Provide the [x, y] coordinate of the cell's center where the given text is located.  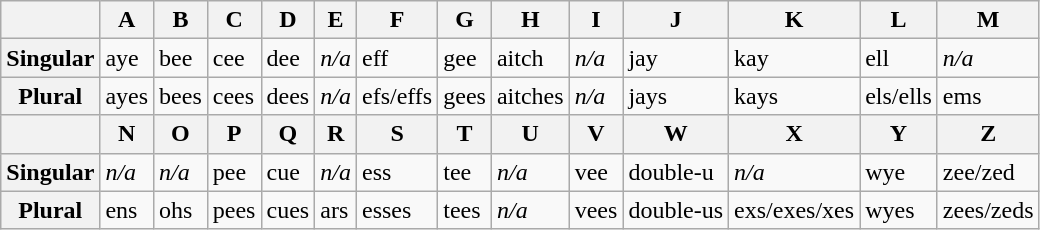
L [899, 20]
zees/zeds [988, 210]
Y [899, 134]
ems [988, 96]
cees [234, 96]
ohs [181, 210]
R [336, 134]
G [465, 20]
jays [676, 96]
aitches [530, 96]
ayes [127, 96]
F [396, 20]
D [288, 20]
dee [288, 58]
C [234, 20]
wye [899, 172]
O [181, 134]
W [676, 134]
aye [127, 58]
T [465, 134]
J [676, 20]
cue [288, 172]
H [530, 20]
ess [396, 172]
Q [288, 134]
B [181, 20]
K [794, 20]
pees [234, 210]
bee [181, 58]
kays [794, 96]
els/ells [899, 96]
vee [596, 172]
efs/effs [396, 96]
dees [288, 96]
zee/zed [988, 172]
double-us [676, 210]
cues [288, 210]
ars [336, 210]
Z [988, 134]
exs/exes/xes [794, 210]
E [336, 20]
wyes [899, 210]
esses [396, 210]
M [988, 20]
I [596, 20]
cee [234, 58]
gee [465, 58]
X [794, 134]
jay [676, 58]
kay [794, 58]
aitch [530, 58]
ens [127, 210]
vees [596, 210]
P [234, 134]
S [396, 134]
pee [234, 172]
double-u [676, 172]
bees [181, 96]
tee [465, 172]
gees [465, 96]
U [530, 134]
A [127, 20]
V [596, 134]
N [127, 134]
eff [396, 58]
ell [899, 58]
tees [465, 210]
